Capture the cell that displays the provided text and extract its [X, Y] central coordinate. 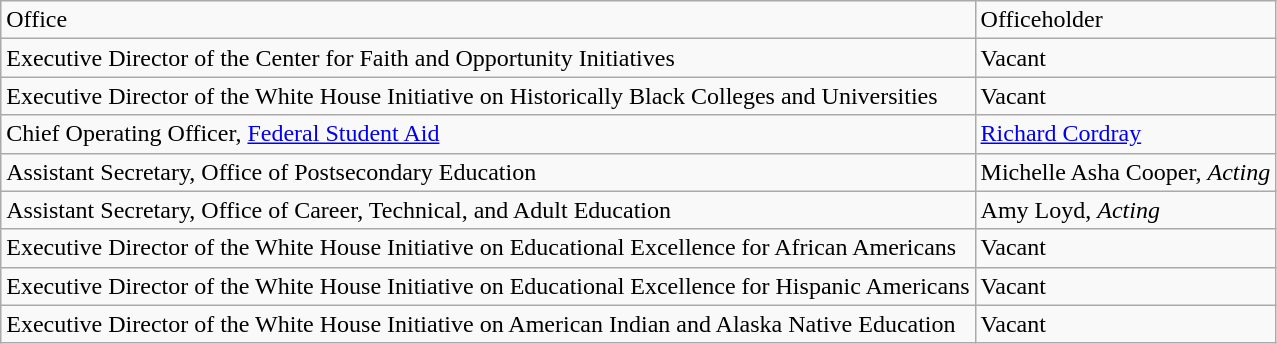
Executive Director of the White House Initiative on Historically Black Colleges and Universities [488, 96]
Assistant Secretary, Office of Postsecondary Education [488, 172]
Michelle Asha Cooper, Acting [1126, 172]
Office [488, 20]
Richard Cordray [1126, 134]
Executive Director of the Center for Faith and Opportunity Initiatives [488, 58]
Executive Director of the White House Initiative on Educational Excellence for Hispanic Americans [488, 286]
Officeholder [1126, 20]
Executive Director of the White House Initiative on Educational Excellence for African Americans [488, 248]
Chief Operating Officer, Federal Student Aid [488, 134]
Amy Loyd, Acting [1126, 210]
Executive Director of the White House Initiative on American Indian and Alaska Native Education [488, 324]
Assistant Secretary, Office of Career, Technical, and Adult Education [488, 210]
